For the text-containing cell, return its midpoint in (X, Y) coordinate format. 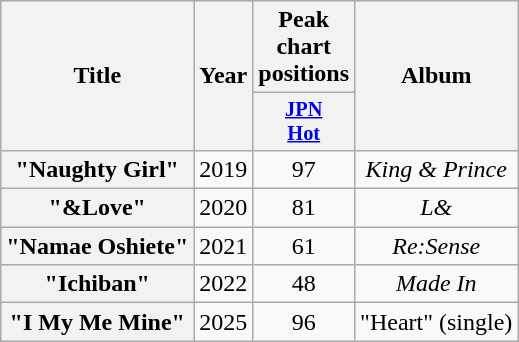
Title (98, 76)
King & Prince (436, 169)
2019 (224, 169)
JPNHot (304, 122)
Re:Sense (436, 246)
Peak chart positions (304, 47)
61 (304, 246)
2025 (224, 322)
81 (304, 208)
97 (304, 169)
"I My Me Mine" (98, 322)
"Ichiban" (98, 284)
Year (224, 76)
L& (436, 208)
48 (304, 284)
Made In (436, 284)
2020 (224, 208)
"Heart" (single) (436, 322)
Album (436, 76)
2021 (224, 246)
"Naughty Girl" (98, 169)
96 (304, 322)
"&Love" (98, 208)
2022 (224, 284)
"Namae Oshiete" (98, 246)
